Return [X, Y] of the center of cell containing provided text 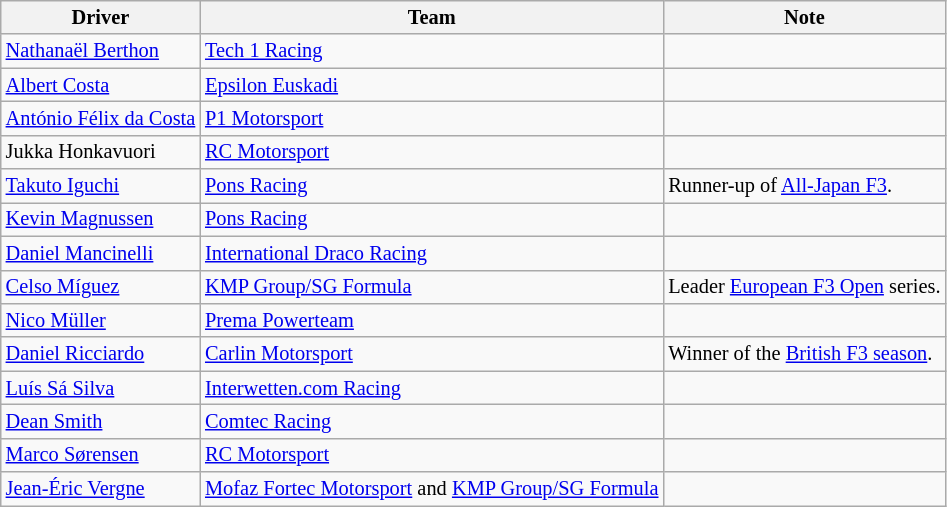
Epsilon Euskadi [432, 85]
Nathanaël Berthon [100, 51]
Note [804, 17]
Albert Costa [100, 85]
Leader European F3 Open series. [804, 287]
António Félix da Costa [100, 118]
Tech 1 Racing [432, 51]
Jean-Éric Vergne [100, 489]
Driver [100, 17]
Carlin Motorsport [432, 354]
Mofaz Fortec Motorsport and KMP Group/SG Formula [432, 489]
Celso Míguez [100, 287]
Marco Sørensen [100, 455]
KMP Group/SG Formula [432, 287]
Kevin Magnussen [100, 219]
Jukka Honkavuori [100, 152]
International Draco Racing [432, 253]
Luís Sá Silva [100, 388]
Daniel Mancinelli [100, 253]
Runner-up of All-Japan F3. [804, 186]
Winner of the British F3 season. [804, 354]
Interwetten.com Racing [432, 388]
Nico Müller [100, 320]
Prema Powerteam [432, 320]
Comtec Racing [432, 421]
Dean Smith [100, 421]
P1 Motorsport [432, 118]
Daniel Ricciardo [100, 354]
Team [432, 17]
Takuto Iguchi [100, 186]
